Search for the cell housing the specified text and yield its (X, Y) center coordinate. 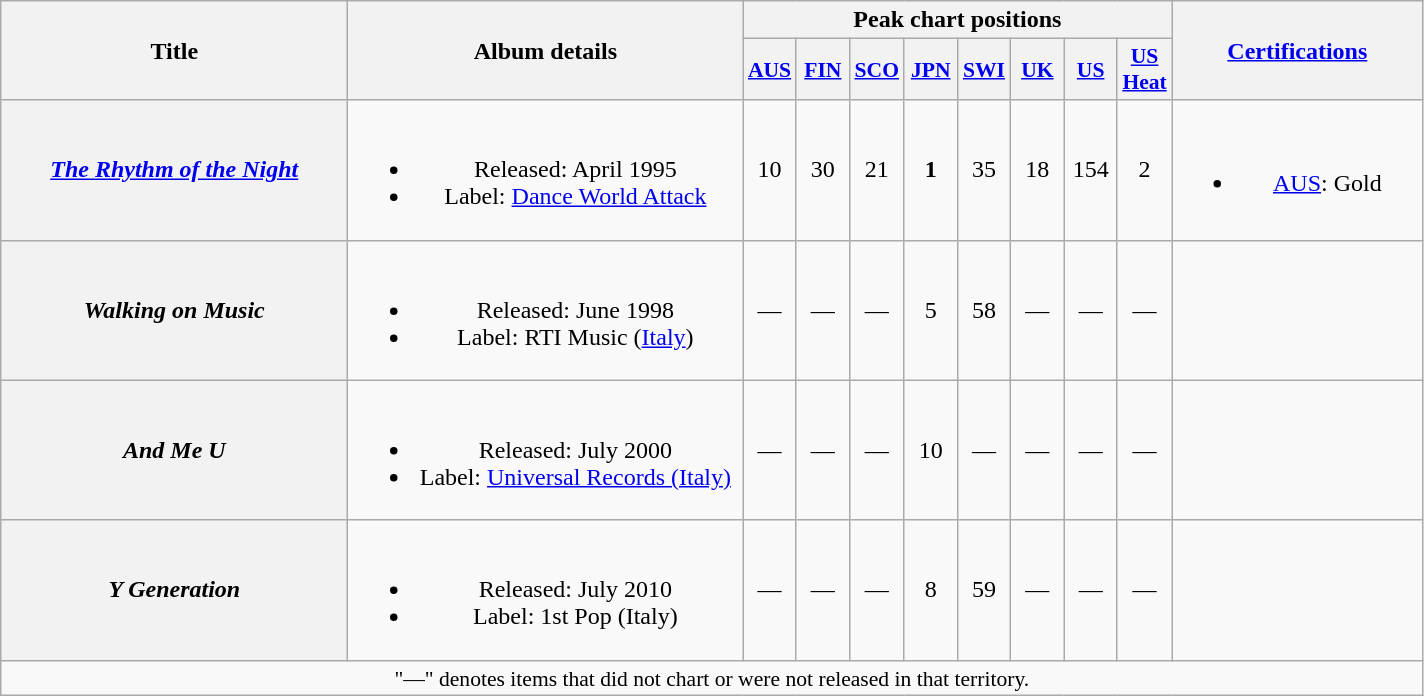
FIN (822, 70)
59 (984, 590)
Y Generation (174, 590)
UK (1038, 70)
1 (930, 170)
Peak chart positions (958, 20)
Album details (546, 50)
21 (878, 170)
2 (1144, 170)
AUS: Gold (1298, 170)
Released: June 1998Label: RTI Music (Italy) (546, 310)
Title (174, 50)
SCO (878, 70)
30 (822, 170)
Released: April 1995Label: Dance World Attack (546, 170)
JPN (930, 70)
And Me U (174, 450)
18 (1038, 170)
154 (1090, 170)
US (1090, 70)
"—" denotes items that did not chart or were not released in that territory. (712, 678)
Released: July 2010Label: 1st Pop (Italy) (546, 590)
5 (930, 310)
AUS (770, 70)
Walking on Music (174, 310)
USHeat (1144, 70)
The Rhythm of the Night (174, 170)
Certifications (1298, 50)
SWI (984, 70)
8 (930, 590)
35 (984, 170)
Released: July 2000Label: Universal Records (Italy) (546, 450)
58 (984, 310)
